Extract the (x, y) coordinate from the center of the cell holding the provided text.  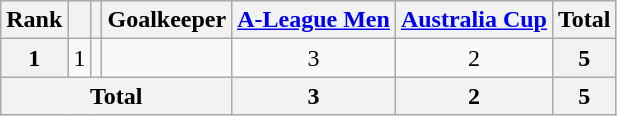
Rank (34, 20)
Goalkeeper (167, 20)
A-League Men (314, 20)
Australia Cup (474, 20)
